Detect which cell encompasses the target text, then output its (x, y) center coordinate. 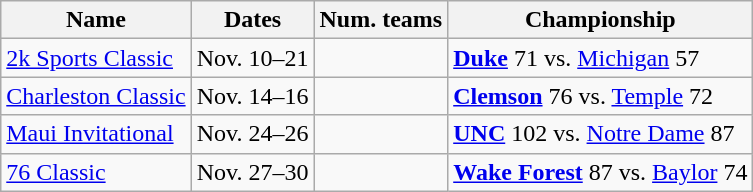
Championship (600, 20)
Name (96, 20)
Maui Invitational (96, 134)
Clemson 76 vs. Temple 72 (600, 96)
Nov. 14–16 (252, 96)
UNC 102 vs. Notre Dame 87 (600, 134)
Duke 71 vs. Michigan 57 (600, 58)
76 Classic (96, 172)
Num. teams (381, 20)
Nov. 24–26 (252, 134)
Dates (252, 20)
Wake Forest 87 vs. Baylor 74 (600, 172)
Charleston Classic (96, 96)
Nov. 27–30 (252, 172)
Nov. 10–21 (252, 58)
2k Sports Classic (96, 58)
